Determine the [X, Y] coordinate at the center of the cell enclosing the given text.  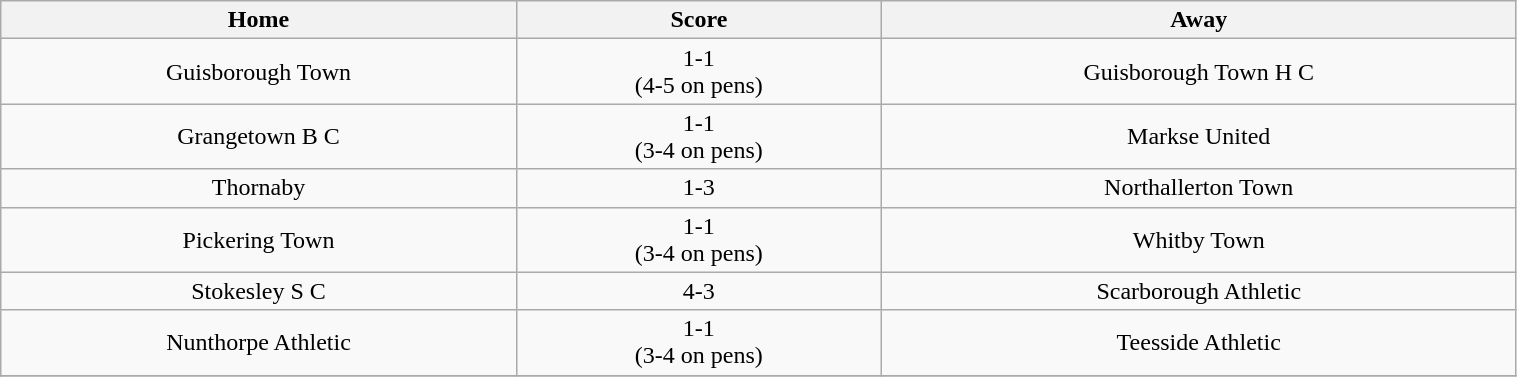
Home [259, 20]
Whitby Town [1198, 240]
Scarborough Athletic [1198, 291]
Guisborough Town [259, 72]
Score [698, 20]
1-1(4-5 on pens) [698, 72]
Nunthorpe Athletic [259, 342]
Northallerton Town [1198, 188]
Pickering Town [259, 240]
Guisborough Town H C [1198, 72]
1-3 [698, 188]
Thornaby [259, 188]
Teesside Athletic [1198, 342]
Grangetown B C [259, 136]
Markse United [1198, 136]
Stokesley S C [259, 291]
4-3 [698, 291]
Away [1198, 20]
